From the cell containing the given text, extract its center point as [X, Y] coordinate. 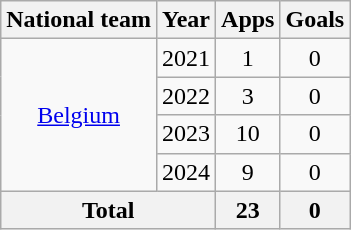
23 [248, 210]
2024 [186, 172]
1 [248, 58]
2022 [186, 96]
2021 [186, 58]
10 [248, 134]
Goals [315, 20]
Apps [248, 20]
Belgium [79, 115]
3 [248, 96]
2023 [186, 134]
Year [186, 20]
National team [79, 20]
Total [108, 210]
9 [248, 172]
